Locate the cell with the specified text and output its (x, y) center coordinate. 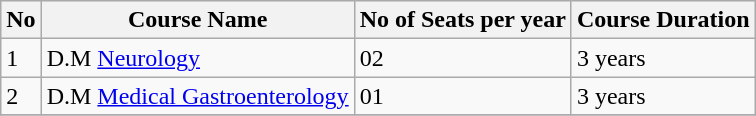
Course Duration (663, 20)
D.M Neurology (198, 58)
02 (462, 58)
No (21, 20)
D.M Medical Gastroenterology (198, 96)
2 (21, 96)
Course Name (198, 20)
1 (21, 58)
No of Seats per year (462, 20)
01 (462, 96)
